Detect which cell encompasses the target text, then output its (X, Y) center coordinate. 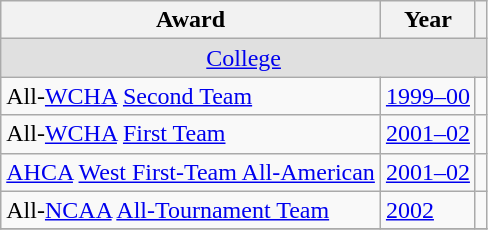
All-WCHA Second Team (191, 96)
All-WCHA First Team (191, 134)
College (244, 58)
Award (191, 20)
Year (428, 20)
1999–00 (428, 96)
All-NCAA All-Tournament Team (191, 210)
2002 (428, 210)
AHCA West First-Team All-American (191, 172)
